From the cell containing the given text, extract its center point as (X, Y) coordinate. 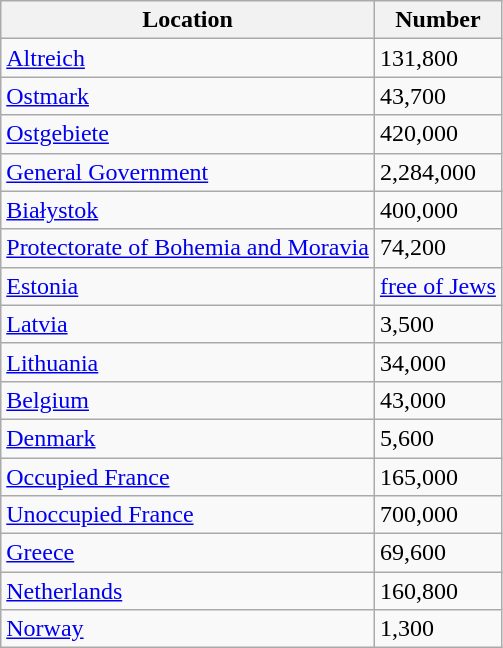
400,000 (438, 210)
Location (188, 20)
Białystok (188, 210)
Estonia (188, 286)
69,600 (438, 553)
43,700 (438, 96)
Protectorate of Bohemia and Moravia (188, 248)
Norway (188, 629)
Number (438, 20)
free of Jews (438, 286)
1,300 (438, 629)
Greece (188, 553)
34,000 (438, 362)
Unoccupied France (188, 515)
Altreich (188, 58)
160,800 (438, 591)
165,000 (438, 477)
420,000 (438, 134)
43,000 (438, 400)
2,284,000 (438, 172)
700,000 (438, 515)
3,500 (438, 324)
5,600 (438, 438)
131,800 (438, 58)
Netherlands (188, 591)
Ostmark (188, 96)
Belgium (188, 400)
74,200 (438, 248)
Latvia (188, 324)
Ostgebiete (188, 134)
Occupied France (188, 477)
General Government (188, 172)
Lithuania (188, 362)
Denmark (188, 438)
